Capture the cell that displays the provided text and extract its (x, y) central coordinate. 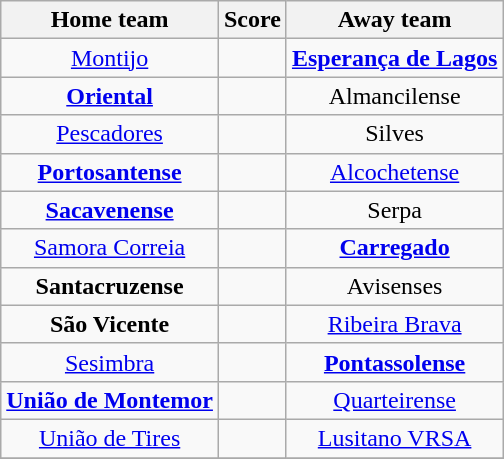
Portosantense (110, 172)
Pescadores (110, 134)
Away team (394, 20)
Lusitano VRSA (394, 438)
Home team (110, 20)
Serpa (394, 210)
Esperança de Lagos (394, 58)
Almancilense (394, 96)
Score (252, 20)
Sesimbra (110, 362)
Santacruzense (110, 286)
Avisenses (394, 286)
Oriental (110, 96)
Silves (394, 134)
União de Montemor (110, 400)
Sacavenense (110, 210)
Quarteirense (394, 400)
União de Tires (110, 438)
Montijo (110, 58)
Samora Correia (110, 248)
Alcochetense (394, 172)
Ribeira Brava (394, 324)
Pontassolense (394, 362)
São Vicente (110, 324)
Carregado (394, 248)
